Extract the (x, y) coordinate from the center of the cell holding the provided text.  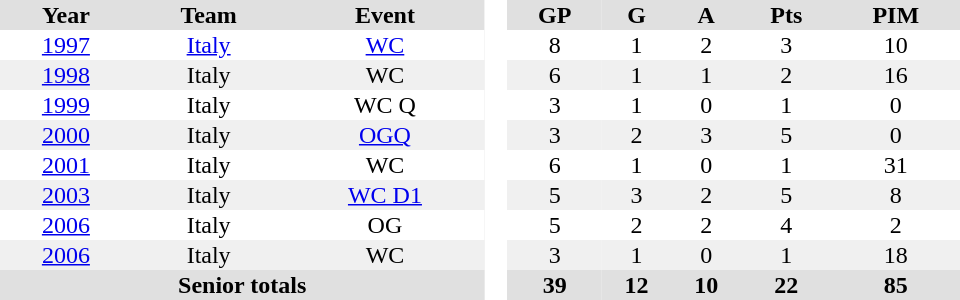
1999 (66, 105)
2000 (66, 135)
16 (896, 75)
Event (384, 15)
Senior totals (242, 285)
22 (786, 285)
A (706, 15)
39 (555, 285)
WC D1 (384, 195)
31 (896, 165)
2001 (66, 165)
Pts (786, 15)
4 (786, 225)
1998 (66, 75)
1997 (66, 45)
OGQ (384, 135)
Year (66, 15)
Team (209, 15)
OG (384, 225)
PIM (896, 15)
12 (637, 285)
GP (555, 15)
2003 (66, 195)
WC Q (384, 105)
18 (896, 255)
85 (896, 285)
G (637, 15)
